Scan for the cell matching the given text and deliver its [X, Y] coordinate at center. 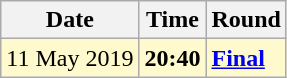
Round [246, 20]
20:40 [172, 58]
Final [246, 58]
Time [172, 20]
Date [70, 20]
11 May 2019 [70, 58]
